Locate the cell with the specified text and output its (x, y) center coordinate. 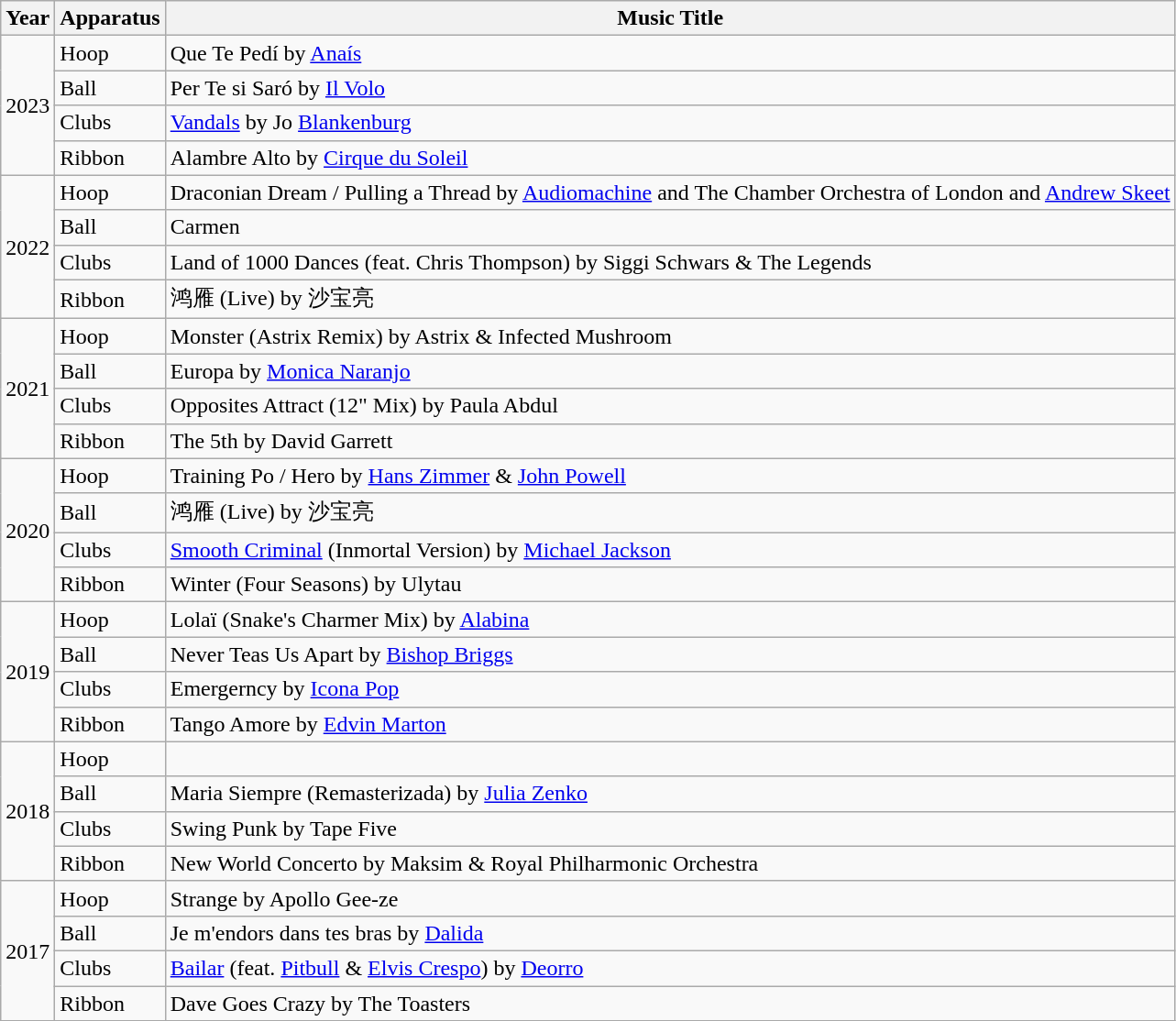
Vandals by Jo Blankenburg (670, 123)
2019 (27, 672)
2023 (27, 105)
Draconian Dream / Pulling a Thread by Audiomachine and The Chamber Orchestra of London and Andrew Skeet (670, 192)
Strange by Apollo Gee-ze (670, 898)
The 5th by David Garrett (670, 441)
Carmen (670, 227)
Dave Goes Crazy by The Toasters (670, 1004)
Music Title (670, 18)
2020 (27, 530)
Que Te Pedí by Anaís (670, 53)
Alambre Alto by Cirque du Soleil (670, 158)
Opposites Attract (12" Mix) by Paula Abdul (670, 406)
2017 (27, 950)
Year (27, 18)
Emergerncy by Icona Pop (670, 689)
Maria Siempre (Remasterizada) by Julia Zenko (670, 794)
Tango Amore by Edvin Marton (670, 724)
Land of 1000 Dances (feat. Chris Thompson) by Siggi Schwars & The Legends (670, 262)
New World Concerto by Maksim & Royal Philharmonic Orchestra (670, 863)
2022 (27, 247)
Smooth Criminal (Inmortal Version) by Michael Jackson (670, 550)
Monster (Astrix Remix) by Astrix & Infected Mushroom (670, 336)
Never Teas Us Apart by Bishop Briggs (670, 654)
Je m'endors dans tes bras by Dalida (670, 933)
Apparatus (110, 18)
2018 (27, 811)
Bailar (feat. Pitbull & Elvis Crespo) by Deorro (670, 968)
Swing Punk by Tape Five (670, 829)
Per Te si Saró by Il Volo (670, 88)
2021 (27, 389)
Lolaï (Snake's Charmer Mix) by Alabina (670, 620)
Training Po / Hero by Hans Zimmer & John Powell (670, 476)
Winter (Four Seasons) by Ulytau (670, 585)
Europa by Monica Naranjo (670, 371)
